Return the [x, y] coordinate for the center point of the cell that contains the specified text.  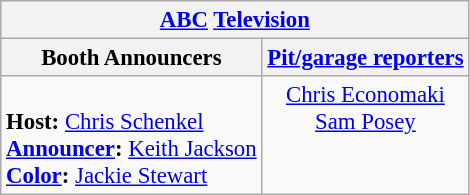
Chris EconomakiSam Posey [366, 136]
ABC Television [235, 20]
Pit/garage reporters [366, 58]
Booth Announcers [132, 58]
Host: Chris Schenkel Announcer: Keith Jackson Color: Jackie Stewart [132, 136]
